Find where the given text appears and provide that cell's center as [x, y] coordinate. 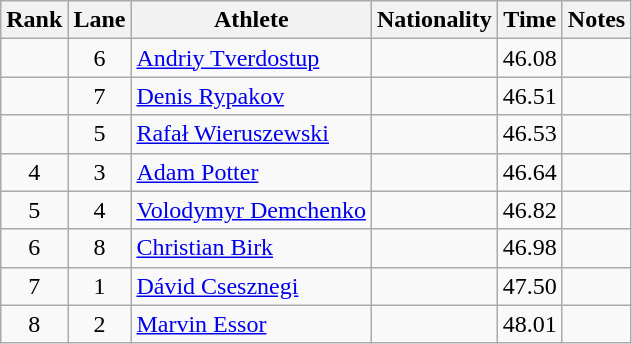
1 [100, 286]
46.64 [530, 172]
Dávid Csesznegi [252, 286]
2 [100, 324]
Christian Birk [252, 248]
46.82 [530, 210]
47.50 [530, 286]
Denis Rypakov [252, 96]
Andriy Tverdostup [252, 58]
46.51 [530, 96]
46.08 [530, 58]
Rank [34, 20]
Time [530, 20]
48.01 [530, 324]
Notes [596, 20]
Marvin Essor [252, 324]
Lane [100, 20]
Athlete [252, 20]
Rafał Wieruszewski [252, 134]
Adam Potter [252, 172]
3 [100, 172]
46.98 [530, 248]
Volodymyr Demchenko [252, 210]
Nationality [435, 20]
46.53 [530, 134]
